Detect which cell encompasses the target text, then output its [x, y] center coordinate. 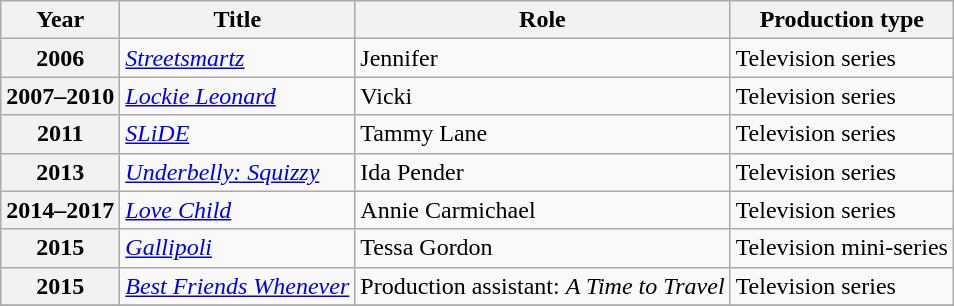
Tammy Lane [542, 134]
2006 [60, 58]
SLiDE [238, 134]
Ida Pender [542, 172]
Streetsmartz [238, 58]
Best Friends Whenever [238, 286]
2014–2017 [60, 210]
Love Child [238, 210]
2007–2010 [60, 96]
Role [542, 20]
Jennifer [542, 58]
2013 [60, 172]
Tessa Gordon [542, 248]
Television mini-series [842, 248]
Gallipoli [238, 248]
Production type [842, 20]
Vicki [542, 96]
Production assistant: A Time to Travel [542, 286]
Annie Carmichael [542, 210]
Lockie Leonard [238, 96]
2011 [60, 134]
Title [238, 20]
Year [60, 20]
Underbelly: Squizzy [238, 172]
